Find where the given text appears and provide that cell's center as [X, Y] coordinate. 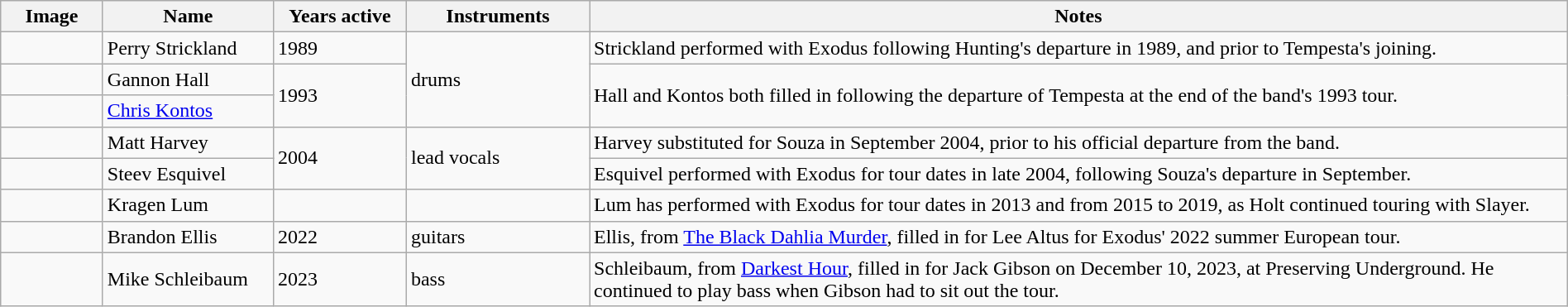
1993 [339, 95]
Harvey substituted for Souza in September 2004, prior to his official departure from the band. [1078, 142]
2023 [339, 280]
lead vocals [498, 158]
Kragen Lum [188, 205]
Strickland performed with Exodus following Hunting's departure in 1989, and prior to Tempesta's joining. [1078, 48]
Image [52, 17]
Years active [339, 17]
drums [498, 79]
Hall and Kontos both filled in following the departure of Tempesta at the end of the band's 1993 tour. [1078, 95]
Gannon Hall [188, 79]
Name [188, 17]
Steev Esquivel [188, 174]
Brandon Ellis [188, 237]
Ellis, from The Black Dahlia Murder, filled in for Lee Altus for Exodus' 2022 summer European tour. [1078, 237]
Chris Kontos [188, 111]
2004 [339, 158]
Notes [1078, 17]
Lum has performed with Exodus for tour dates in 2013 and from 2015 to 2019, as Holt continued touring with Slayer. [1078, 205]
bass [498, 280]
Matt Harvey [188, 142]
Mike Schleibaum [188, 280]
2022 [339, 237]
1989 [339, 48]
Perry Strickland [188, 48]
Esquivel performed with Exodus for tour dates in late 2004, following Souza's departure in September. [1078, 174]
Instruments [498, 17]
guitars [498, 237]
